Detect which cell encompasses the target text, then output its (x, y) center coordinate. 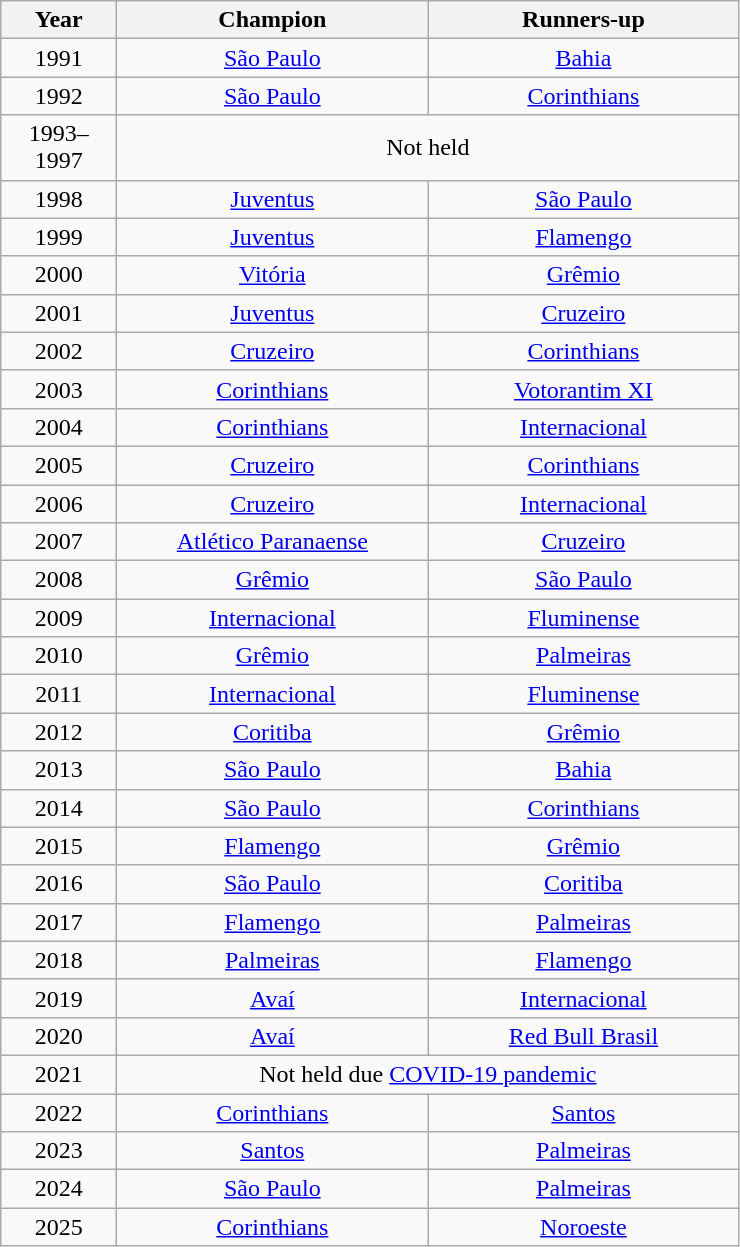
2015 (59, 846)
2017 (59, 922)
2004 (59, 427)
Votorantim XI (584, 389)
1991 (59, 58)
Runners-up (584, 20)
2014 (59, 808)
Vitória (272, 275)
2013 (59, 770)
2023 (59, 1151)
1992 (59, 96)
Year (59, 20)
Not held due COVID-19 pandemic (428, 1074)
2002 (59, 351)
2006 (59, 503)
2000 (59, 275)
2003 (59, 389)
2001 (59, 313)
2022 (59, 1113)
2021 (59, 1074)
2007 (59, 542)
Red Bull Brasil (584, 1036)
2005 (59, 465)
2010 (59, 656)
2012 (59, 732)
Atlético Paranaense (272, 542)
Noroeste (584, 1227)
2016 (59, 884)
2025 (59, 1227)
2019 (59, 998)
1993–1997 (59, 148)
2009 (59, 618)
2018 (59, 960)
1999 (59, 237)
2011 (59, 694)
2020 (59, 1036)
Champion (272, 20)
Not held (428, 148)
1998 (59, 199)
2008 (59, 580)
2024 (59, 1189)
